Find where the given text appears and provide that cell's center as [x, y] coordinate. 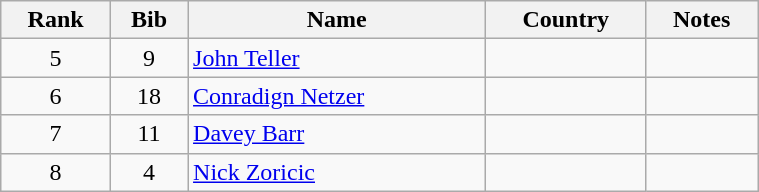
Notes [702, 20]
Bib [150, 20]
Conradign Netzer [337, 96]
Nick Zoricic [337, 172]
Country [566, 20]
8 [56, 172]
4 [150, 172]
7 [56, 134]
5 [56, 58]
9 [150, 58]
6 [56, 96]
Davey Barr [337, 134]
Name [337, 20]
18 [150, 96]
Rank [56, 20]
John Teller [337, 58]
11 [150, 134]
